Return [X, Y] of the center of cell containing provided text 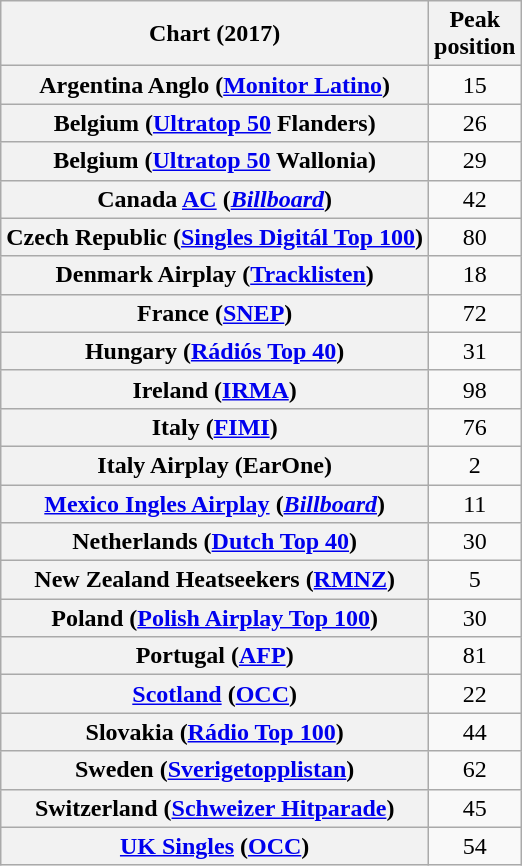
Portugal (AFP) [215, 656]
22 [475, 694]
Mexico Ingles Airplay (Billboard) [215, 503]
UK Singles (OCC) [215, 846]
France (SNEP) [215, 313]
Peakposition [475, 34]
81 [475, 656]
Slovakia (Rádio Top 100) [215, 732]
Denmark Airplay (Tracklisten) [215, 275]
Italy Airplay (EarOne) [215, 465]
Poland (Polish Airplay Top 100) [215, 618]
Switzerland (Schweizer Hitparade) [215, 808]
54 [475, 846]
15 [475, 85]
Chart (2017) [215, 34]
44 [475, 732]
Netherlands (Dutch Top 40) [215, 542]
45 [475, 808]
Canada AC (Billboard) [215, 199]
80 [475, 237]
2 [475, 465]
Ireland (IRMA) [215, 389]
26 [475, 123]
72 [475, 313]
Argentina Anglo (Monitor Latino) [215, 85]
Belgium (Ultratop 50 Wallonia) [215, 161]
5 [475, 580]
New Zealand Heatseekers (RMNZ) [215, 580]
Hungary (Rádiós Top 40) [215, 351]
Czech Republic (Singles Digitál Top 100) [215, 237]
31 [475, 351]
Italy (FIMI) [215, 427]
Belgium (Ultratop 50 Flanders) [215, 123]
Sweden (Sverigetopplistan) [215, 770]
42 [475, 199]
18 [475, 275]
29 [475, 161]
Scotland (OCC) [215, 694]
62 [475, 770]
11 [475, 503]
98 [475, 389]
76 [475, 427]
